From the cell containing the given text, extract its center point as (x, y) coordinate. 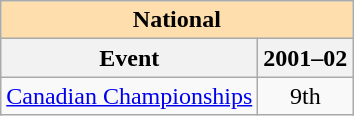
9th (306, 96)
Canadian Championships (130, 96)
National (177, 20)
2001–02 (306, 58)
Event (130, 58)
